Return [x, y] of the center of cell containing provided text 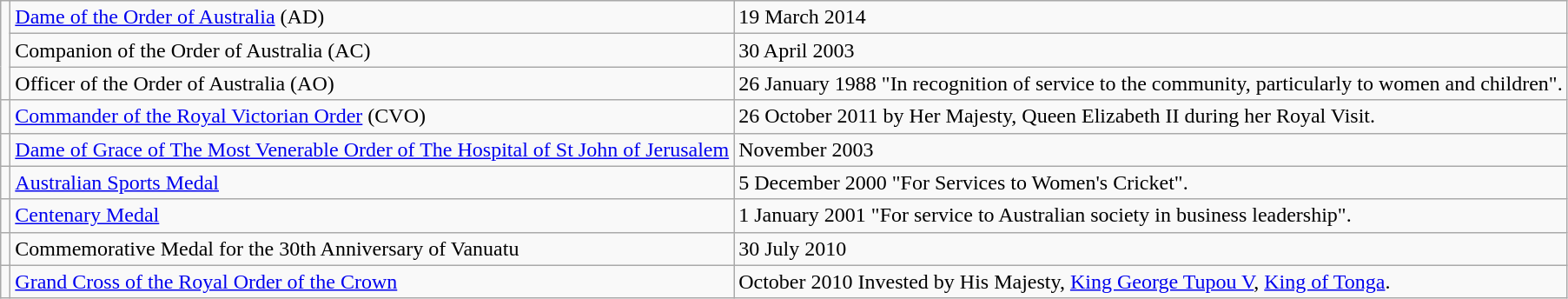
Grand Cross of the Royal Order of the Crown [372, 282]
Commander of the Royal Victorian Order (CVO) [372, 116]
Officer of the Order of Australia (AO) [372, 83]
19 March 2014 [1151, 17]
1 January 2001 "For service to Australian society in business leadership". [1151, 216]
Commemorative Medal for the 30th Anniversary of Vanuatu [372, 249]
November 2003 [1151, 149]
Dame of Grace of The Most Venerable Order of The Hospital of St John of Jerusalem [372, 149]
October 2010 Invested by His Majesty, King George Tupou V, King of Tonga. [1151, 282]
26 October 2011 by Her Majesty, Queen Elizabeth II during her Royal Visit. [1151, 116]
30 April 2003 [1151, 50]
26 January 1988 "In recognition of service to the community, particularly to women and children". [1151, 83]
30 July 2010 [1151, 249]
5 December 2000 "For Services to Women's Cricket". [1151, 183]
Companion of the Order of Australia (AC) [372, 50]
Centenary Medal [372, 216]
Dame of the Order of Australia (AD) [372, 17]
Australian Sports Medal [372, 183]
